From the cell containing the given text, extract its center point as [x, y] coordinate. 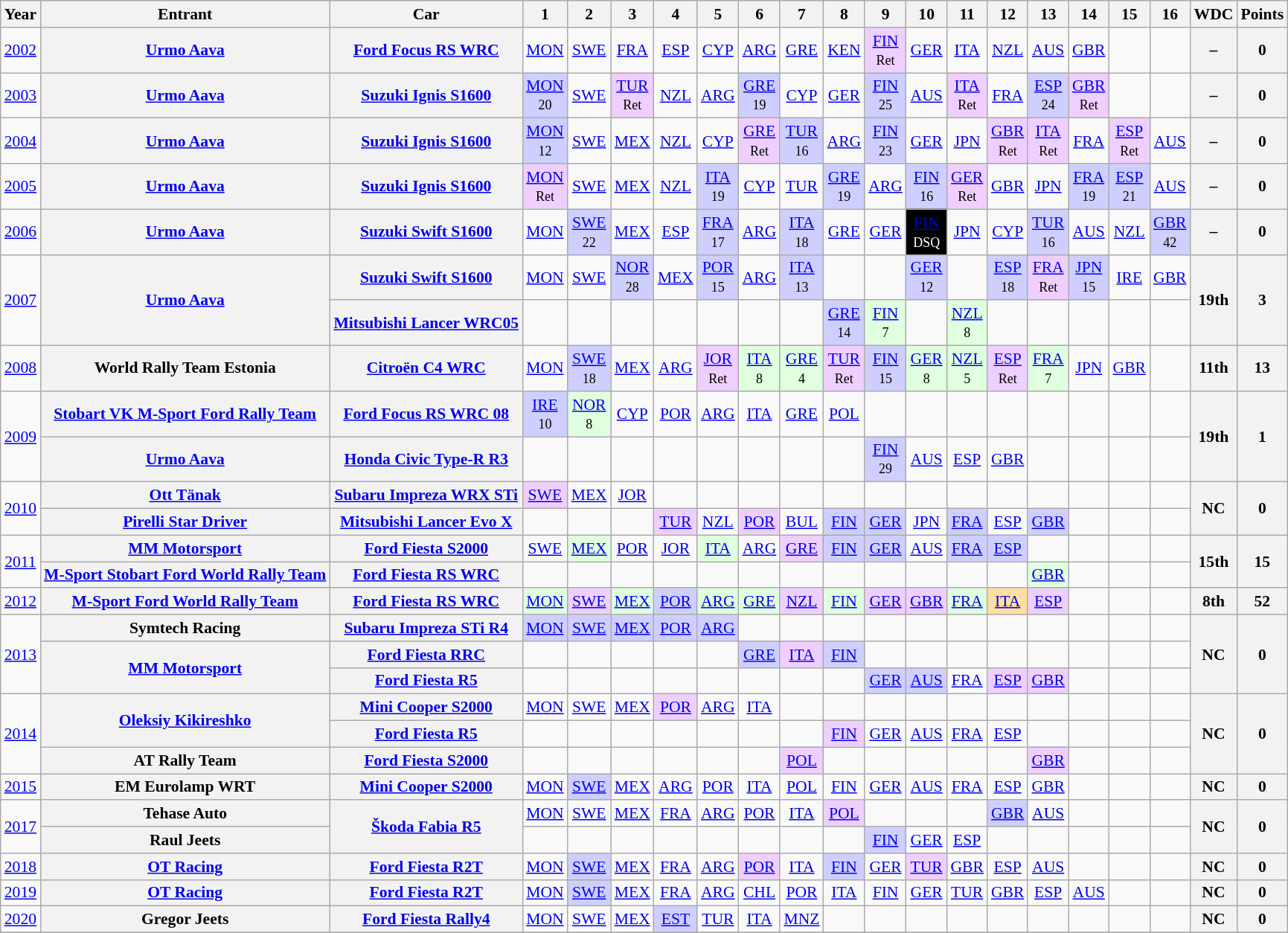
POR15 [718, 277]
11 [967, 14]
NOR8 [589, 414]
8th [1214, 602]
JORRet [718, 369]
Subaru Impreza WRX STi [426, 496]
15th [1214, 561]
2009 [21, 437]
Citroën C4 WRC [426, 369]
FIN7 [885, 323]
KEN [844, 51]
6 [760, 14]
WDC [1214, 14]
Ford Fiesta Rally4 [426, 920]
Entrant [185, 14]
2012 [21, 602]
ITA18 [801, 232]
IRE10 [545, 414]
MONRet [545, 186]
2019 [21, 893]
FINDSQ [927, 232]
Mitsubishi Lancer WRC05 [426, 323]
8 [844, 14]
ESP18 [1007, 277]
FIN29 [885, 460]
GER12 [927, 277]
Tehase Auto [185, 814]
2004 [21, 141]
FRA19 [1089, 186]
2008 [21, 369]
Car [426, 14]
BUL [801, 522]
ESP21 [1130, 186]
NOR28 [632, 277]
ITA13 [801, 277]
2007 [21, 300]
FIN15 [885, 369]
Oleksiy Kikireshko [185, 720]
11th [1214, 369]
Ford Fiesta RRC [426, 655]
Ford Focus RS WRC 08 [426, 414]
2011 [21, 561]
2002 [21, 51]
AT Rally Team [185, 760]
7 [801, 14]
14 [1089, 14]
Points [1262, 14]
NZL8 [967, 323]
FIN25 [885, 95]
9 [885, 14]
Gregor Jeets [185, 920]
2013 [21, 655]
ITA8 [760, 369]
2018 [21, 867]
ITA19 [718, 186]
MON20 [545, 95]
Mitsubishi Lancer Evo X [426, 522]
2005 [21, 186]
MON12 [545, 141]
Subaru Impreza STi R4 [426, 628]
SWE18 [589, 369]
SWE22 [589, 232]
Ford Focus RS WRC [426, 51]
5 [718, 14]
Year [21, 14]
M-Sport Ford World Rally Team [185, 602]
Honda Civic Type-R R3 [426, 460]
Škoda Fabia R5 [426, 827]
MNZ [801, 920]
4 [676, 14]
ESP24 [1048, 95]
52 [1262, 602]
FRARet [1048, 277]
Symtech Racing [185, 628]
2014 [21, 734]
GRE14 [844, 323]
FIN23 [885, 141]
IRE [1130, 277]
JPN15 [1089, 277]
16 [1170, 14]
2010 [21, 509]
2020 [21, 920]
M-Sport Stobart Ford World Rally Team [185, 575]
Ott Tänak [185, 496]
World Rally Team Estonia [185, 369]
GRERet [760, 141]
10 [927, 14]
NZL5 [967, 369]
EM Eurolamp WRT [185, 787]
FRA17 [718, 232]
GER8 [927, 369]
2003 [21, 95]
2017 [21, 827]
CHL [760, 893]
12 [1007, 14]
GRE4 [801, 369]
EST [676, 920]
2015 [21, 787]
Stobart VK M-Sport Ford Rally Team [185, 414]
FINRet [885, 51]
2006 [21, 232]
FRA7 [1048, 369]
GERRet [967, 186]
FIN16 [927, 186]
2 [589, 14]
GBR42 [1170, 232]
Pirelli Star Driver [185, 522]
Raul Jeets [185, 840]
